Detect which cell encompasses the target text, then output its [x, y] center coordinate. 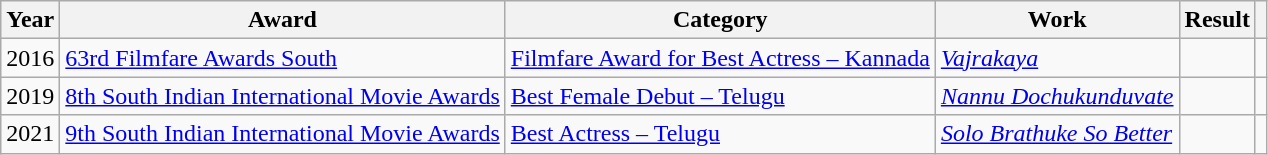
Result [1217, 20]
Vajrakaya [1057, 58]
2016 [30, 58]
Nannu Dochukunduvate [1057, 96]
8th South Indian International Movie Awards [282, 96]
63rd Filmfare Awards South [282, 58]
9th South Indian International Movie Awards [282, 134]
Year [30, 20]
Best Female Debut – Telugu [720, 96]
2021 [30, 134]
Work [1057, 20]
2019 [30, 96]
Solo Brathuke So Better [1057, 134]
Category [720, 20]
Award [282, 20]
Best Actress – Telugu [720, 134]
Filmfare Award for Best Actress – Kannada [720, 58]
